From the cell containing the given text, extract its center point as [x, y] coordinate. 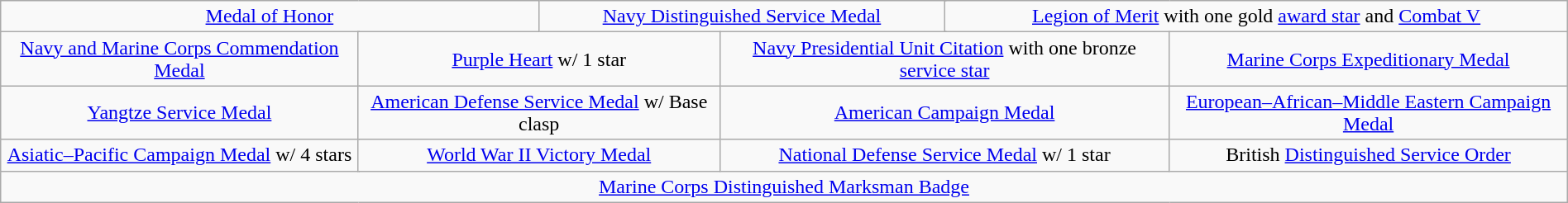
Legion of Merit with one gold award star and Combat V [1256, 17]
British Distinguished Service Order [1368, 155]
Navy Distinguished Service Medal [742, 17]
American Defense Service Medal w/ Base clasp [539, 112]
Medal of Honor [270, 17]
European–African–Middle Eastern Campaign Medal [1368, 112]
Navy Presidential Unit Citation with one bronze service star [944, 59]
National Defense Service Medal w/ 1 star [944, 155]
Yangtze Service Medal [179, 112]
Marine Corps Distinguished Marksman Badge [784, 186]
Navy and Marine Corps Commendation Medal [179, 59]
Purple Heart w/ 1 star [539, 59]
American Campaign Medal [944, 112]
Asiatic–Pacific Campaign Medal w/ 4 stars [179, 155]
World War II Victory Medal [539, 155]
Marine Corps Expeditionary Medal [1368, 59]
